Pinpoint the cell where the given text exists, returning its (X, Y) midpoint coordinate. 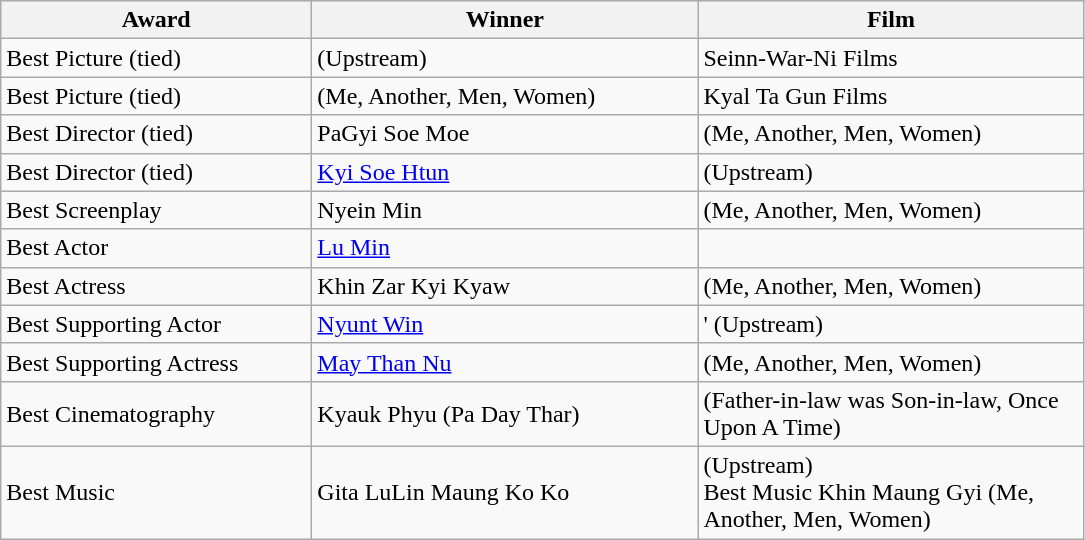
Best Cinematography (156, 414)
Kyi Soe Htun (505, 172)
May Than Nu (505, 362)
Gita LuLin Maung Ko Ko (505, 492)
Khin Zar Kyi Kyaw (505, 286)
Kyauk Phyu (Pa Day Thar) (505, 414)
Kyal Ta Gun Films (891, 96)
' (Upstream) (891, 324)
Nyunt Win (505, 324)
Lu Min (505, 248)
Best Actor (156, 248)
Best Screenplay (156, 210)
(Upstream)Best Music Khin Maung Gyi (Me, Another, Men, Women) (891, 492)
PaGyi Soe Moe (505, 134)
Best Music (156, 492)
Best Supporting Actor (156, 324)
Winner (505, 20)
Award (156, 20)
Nyein Min (505, 210)
(Father-in-law was Son-in-law, Once Upon A Time) (891, 414)
Best Actress (156, 286)
Seinn-War-Ni Films (891, 58)
Best Supporting Actress (156, 362)
Film (891, 20)
